Output the [X, Y] coordinate of the center of the cell containing the given text.  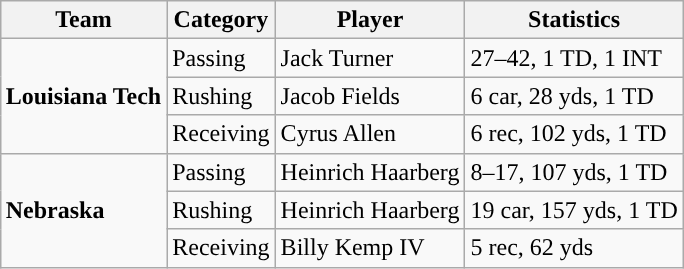
Category [221, 20]
8–17, 107 yds, 1 TD [574, 172]
Louisiana Tech [83, 96]
6 car, 28 yds, 1 TD [574, 96]
Cyrus Allen [370, 134]
5 rec, 62 yds [574, 248]
27–42, 1 TD, 1 INT [574, 58]
Jacob Fields [370, 96]
19 car, 157 yds, 1 TD [574, 210]
Nebraska [83, 210]
Player [370, 20]
Team [83, 20]
6 rec, 102 yds, 1 TD [574, 134]
Jack Turner [370, 58]
Billy Kemp IV [370, 248]
Statistics [574, 20]
